Detect which cell encompasses the target text, then output its (x, y) center coordinate. 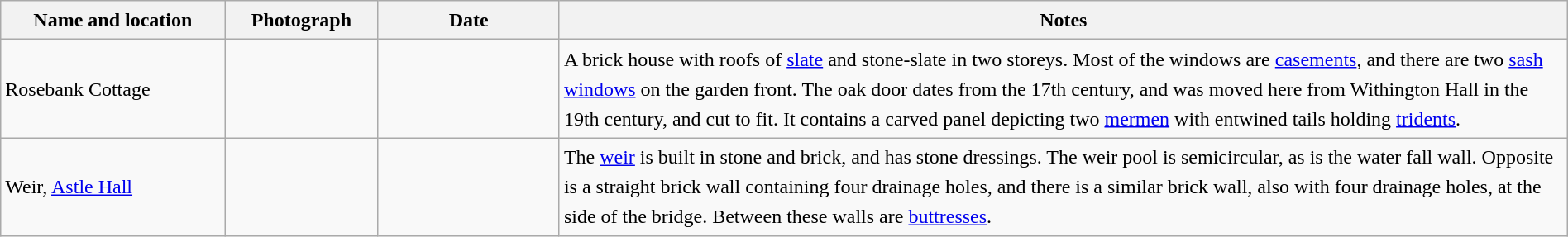
Rosebank Cottage (112, 89)
Name and location (112, 20)
Weir, Astle Hall (112, 187)
Date (468, 20)
Notes (1064, 20)
Photograph (301, 20)
